Locate the cell with the specified text and output its [X, Y] center coordinate. 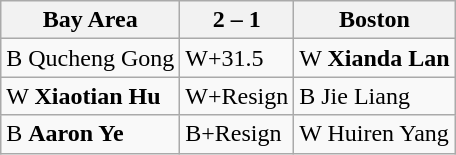
B Aaron Ye [90, 134]
W+Resign [237, 96]
W Xiaotian Hu [90, 96]
2 – 1 [237, 20]
Bay Area [90, 20]
W+31.5 [237, 58]
B Jie Liang [374, 96]
Boston [374, 20]
W Xianda Lan [374, 58]
W Huiren Yang [374, 134]
B+Resign [237, 134]
B Qucheng Gong [90, 58]
